Return the [x, y] coordinate for the center point of the cell that contains the specified text.  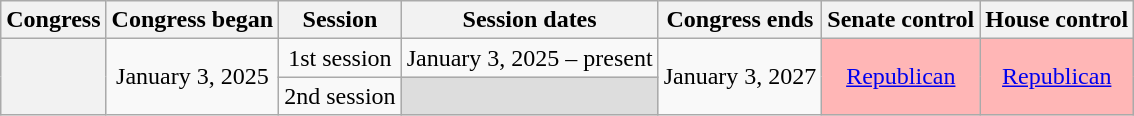
January 3, 2025 – present [530, 58]
January 3, 2027 [740, 77]
Session dates [530, 20]
Senate control [901, 20]
Congress ends [740, 20]
2nd session [340, 96]
Congress began [192, 20]
January 3, 2025 [192, 77]
1st session [340, 58]
House control [1057, 20]
Session [340, 20]
Congress [54, 20]
